Identify which cell holds the provided text, then report its [X, Y] central coordinate. 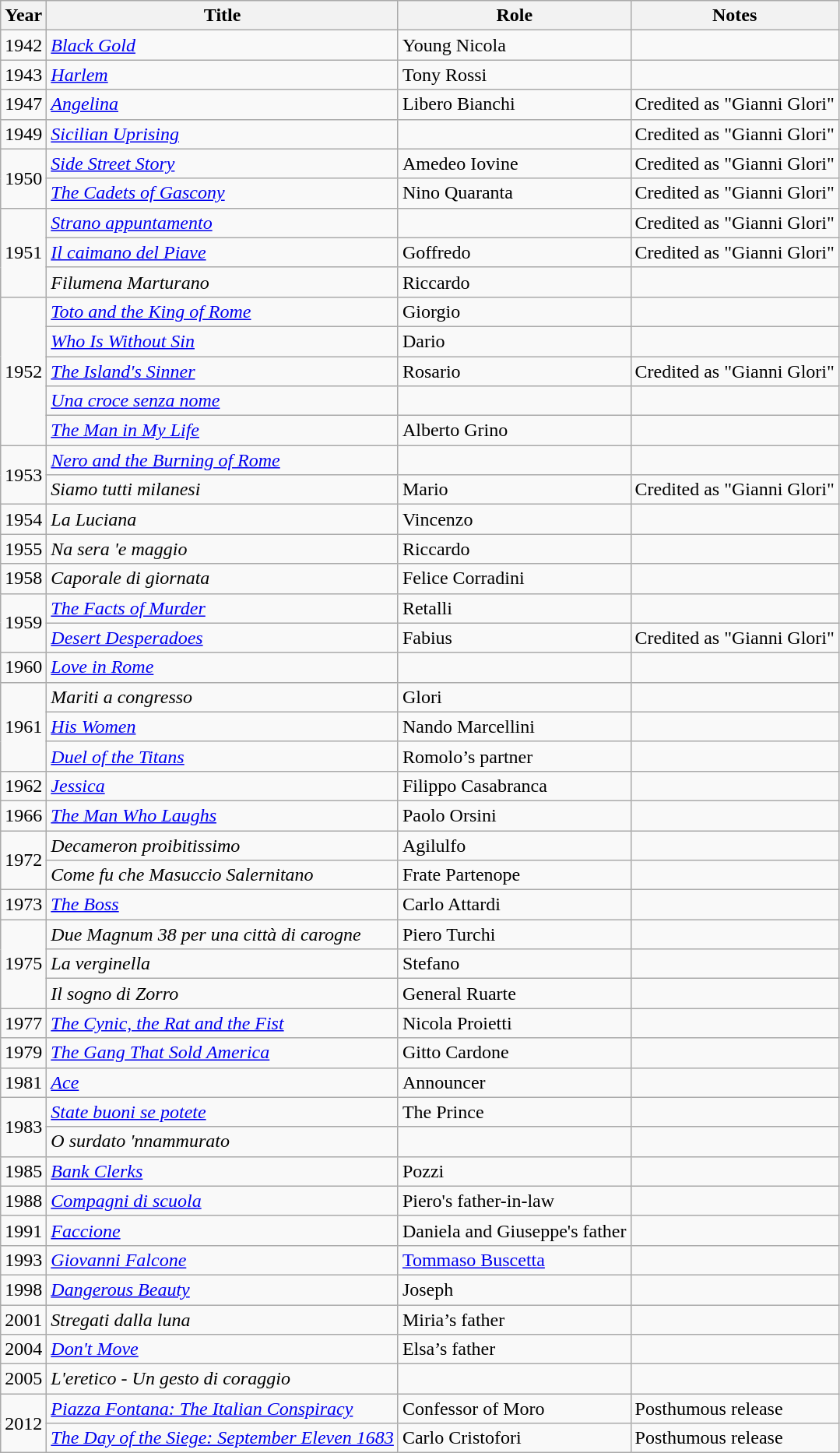
1962 [23, 786]
Agilulfo [514, 845]
Gitto Cardone [514, 1053]
Decameron proibitissimo [223, 845]
Don't Move [223, 1349]
The Gang That Sold America [223, 1053]
Na sera 'e maggio [223, 549]
The Prince [514, 1112]
Una croce senza nome [223, 401]
Toto and the King of Rome [223, 311]
Tommaso Buscetta [514, 1260]
1988 [23, 1201]
1955 [23, 549]
Desert Desperadoes [223, 638]
Felice Corradini [514, 579]
1942 [23, 45]
Il caimano del Piave [223, 252]
Tony Rossi [514, 75]
2001 [23, 1320]
Amedeo Iovine [514, 164]
Faccione [223, 1230]
1952 [23, 371]
Filippo Casabranca [514, 786]
O surdato 'nnammurato [223, 1142]
General Ruarte [514, 994]
Giovanni Falcone [223, 1260]
1966 [23, 815]
Ace [223, 1082]
Role [514, 16]
Year [23, 16]
1975 [23, 964]
1998 [23, 1289]
Notes [735, 16]
Announcer [514, 1082]
Duel of the Titans [223, 756]
His Women [223, 726]
Alberto Grino [514, 431]
Dangerous Beauty [223, 1289]
Side Street Story [223, 164]
Black Gold [223, 45]
The Man in My Life [223, 431]
The Island's Sinner [223, 371]
Giorgio [514, 311]
La verginella [223, 964]
Carlo Attardi [514, 905]
The Boss [223, 905]
Miria’s father [514, 1320]
Mario [514, 490]
Siamo tutti milanesi [223, 490]
La Luciana [223, 519]
Goffredo [514, 252]
1958 [23, 579]
Bank Clerks [223, 1171]
Angelina [223, 104]
Dario [514, 341]
1973 [23, 905]
Joseph [514, 1289]
Daniela and Giuseppe's father [514, 1230]
Carlo Cristofori [514, 1438]
1949 [23, 134]
Harlem [223, 75]
Mariti a congresso [223, 697]
Young Nicola [514, 45]
L'eretico - Un gesto di coraggio [223, 1379]
Compagni di scuola [223, 1201]
1950 [23, 178]
Libero Bianchi [514, 104]
1951 [23, 252]
Filumena Marturano [223, 282]
Retalli [514, 608]
Il sogno di Zorro [223, 994]
Paolo Orsini [514, 815]
Elsa’s father [514, 1349]
State buoni se potete [223, 1112]
Piazza Fontana: The Italian Conspiracy [223, 1409]
Who Is Without Sin [223, 341]
Romolo’s partner [514, 756]
1943 [23, 75]
Piero's father-in-law [514, 1201]
Nando Marcellini [514, 726]
Rosario [514, 371]
1977 [23, 1023]
The Facts of Murder [223, 608]
Fabius [514, 638]
1953 [23, 475]
The Cadets of Gascony [223, 193]
Nicola Proietti [514, 1023]
Piero Turchi [514, 934]
Sicilian Uprising [223, 134]
Jessica [223, 786]
1983 [23, 1127]
Confessor of Moro [514, 1409]
The Cynic, the Rat and the Fist [223, 1023]
Love in Rome [223, 667]
1960 [23, 667]
Title [223, 16]
Vincenzo [514, 519]
Pozzi [514, 1171]
Strano appuntamento [223, 223]
1981 [23, 1082]
Come fu che Masuccio Salernitano [223, 875]
2004 [23, 1349]
Nino Quaranta [514, 193]
The Man Who Laughs [223, 815]
Caporale di giornata [223, 579]
1954 [23, 519]
Due Magnum 38 per una città di carogne [223, 934]
The Day of the Siege: September Eleven 1683 [223, 1438]
Nero and the Burning of Rome [223, 460]
1972 [23, 860]
Glori [514, 697]
Stefano [514, 964]
1947 [23, 104]
Stregati dalla luna [223, 1320]
1993 [23, 1260]
2005 [23, 1379]
1961 [23, 726]
1959 [23, 623]
1985 [23, 1171]
1991 [23, 1230]
2012 [23, 1423]
1979 [23, 1053]
Frate Partenope [514, 875]
